For the text-containing cell, return its midpoint in [x, y] coordinate format. 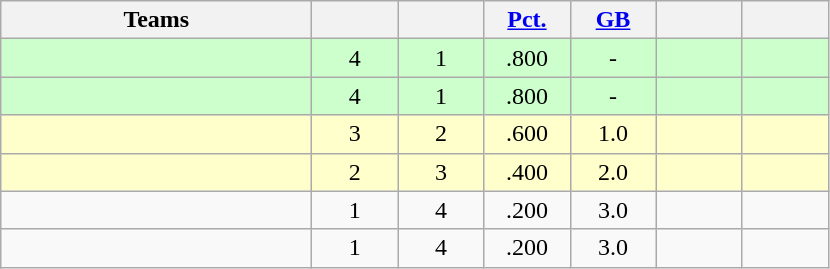
Pct. [527, 20]
GB [613, 20]
.400 [527, 172]
2.0 [613, 172]
1.0 [613, 134]
.600 [527, 134]
Teams [156, 20]
